From the cell containing the given text, extract its center point as [X, Y] coordinate. 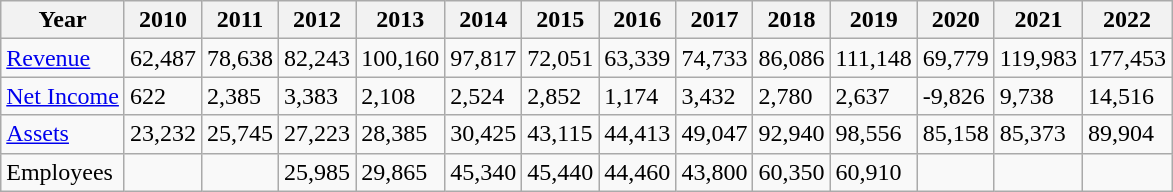
69,779 [956, 58]
63,339 [638, 58]
30,425 [484, 134]
44,460 [638, 172]
25,985 [318, 172]
86,086 [792, 58]
2,780 [792, 96]
Assets [63, 134]
9,738 [1038, 96]
2018 [792, 20]
45,440 [560, 172]
2019 [874, 20]
3,383 [318, 96]
60,350 [792, 172]
85,158 [956, 134]
Revenue [63, 58]
60,910 [874, 172]
43,115 [560, 134]
2010 [162, 20]
-9,826 [956, 96]
2013 [400, 20]
2,385 [240, 96]
43,800 [714, 172]
89,904 [1128, 134]
2017 [714, 20]
2021 [1038, 20]
2015 [560, 20]
Net Income [63, 96]
119,983 [1038, 58]
2012 [318, 20]
2,852 [560, 96]
2014 [484, 20]
74,733 [714, 58]
98,556 [874, 134]
2022 [1128, 20]
44,413 [638, 134]
62,487 [162, 58]
2,108 [400, 96]
2,637 [874, 96]
Employees [63, 172]
2020 [956, 20]
Year [63, 20]
72,051 [560, 58]
49,047 [714, 134]
100,160 [400, 58]
177,453 [1128, 58]
45,340 [484, 172]
85,373 [1038, 134]
2,524 [484, 96]
23,232 [162, 134]
2016 [638, 20]
1,174 [638, 96]
92,940 [792, 134]
2011 [240, 20]
27,223 [318, 134]
25,745 [240, 134]
78,638 [240, 58]
14,516 [1128, 96]
111,148 [874, 58]
97,817 [484, 58]
28,385 [400, 134]
3,432 [714, 96]
622 [162, 96]
29,865 [400, 172]
82,243 [318, 58]
